Locate the cell with the specified text and output its (x, y) center coordinate. 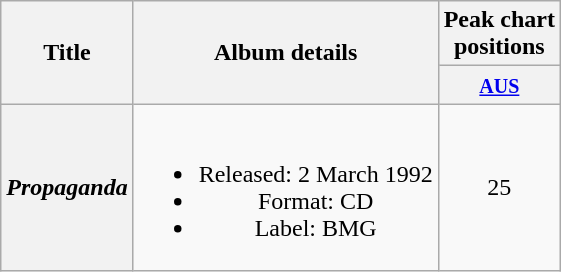
Album details (286, 52)
25 (499, 188)
AUS (499, 85)
Released: 2 March 1992Format: CDLabel: BMG (286, 188)
Peak chartpositions (499, 34)
Title (67, 52)
Propaganda (67, 188)
